Determine the (X, Y) coordinate at the center of the cell enclosing the given text.  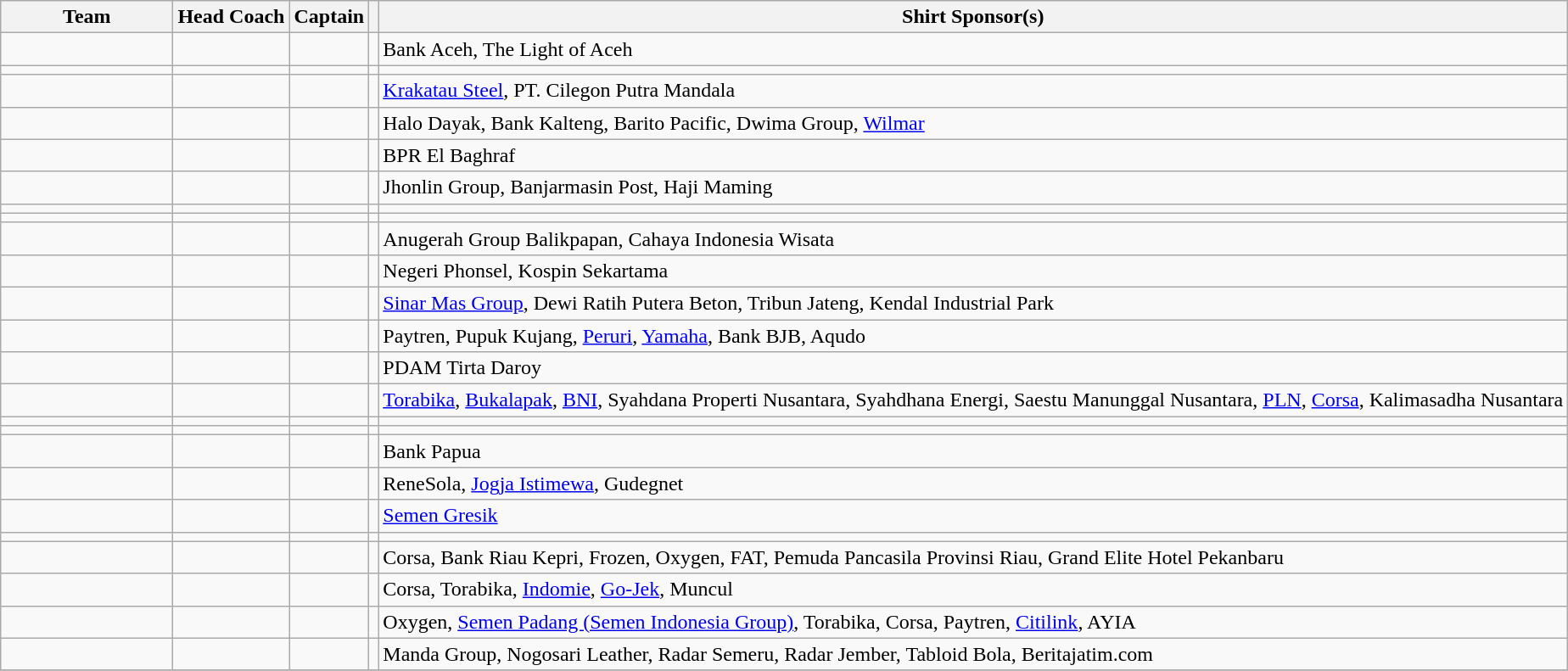
Halo Dayak, Bank Kalteng, Barito Pacific, Dwima Group, Wilmar (973, 123)
Negeri Phonsel, Kospin Sekartama (973, 271)
Semen Gresik (973, 516)
PDAM Tirta Daroy (973, 368)
Manda Group, Nogosari Leather, Radar Semeru, Radar Jember, Tabloid Bola, Beritajatim.com (973, 654)
Team (87, 17)
Corsa, Bank Riau Kepri, Frozen, Oxygen, FAT, Pemuda Pancasila Provinsi Riau, Grand Elite Hotel Pekanbaru (973, 557)
Sinar Mas Group, Dewi Ratih Putera Beton, Tribun Jateng, Kendal Industrial Park (973, 303)
Shirt Sponsor(s) (973, 17)
ReneSola, Jogja Istimewa, Gudegnet (973, 484)
Bank Papua (973, 451)
Paytren, Pupuk Kujang, Peruri, Yamaha, Bank BJB, Aqudo (973, 335)
Jhonlin Group, Banjarmasin Post, Haji Maming (973, 187)
BPR El Baghraf (973, 155)
Head Coach (231, 17)
Oxygen, Semen Padang (Semen Indonesia Group), Torabika, Corsa, Paytren, Citilink, AYIA (973, 622)
Krakatau Steel, PT. Cilegon Putra Mandala (973, 91)
Captain (329, 17)
Torabika, Bukalapak, BNI, Syahdana Properti Nusantara, Syahdhana Energi, Saestu Manunggal Nusantara, PLN, Corsa, Kalimasadha Nusantara (973, 400)
Bank Aceh, The Light of Aceh (973, 49)
Corsa, Torabika, Indomie, Go-Jek, Muncul (973, 590)
Anugerah Group Balikpapan, Cahaya Indonesia Wisata (973, 238)
